From the cell containing the given text, extract its center point as [X, Y] coordinate. 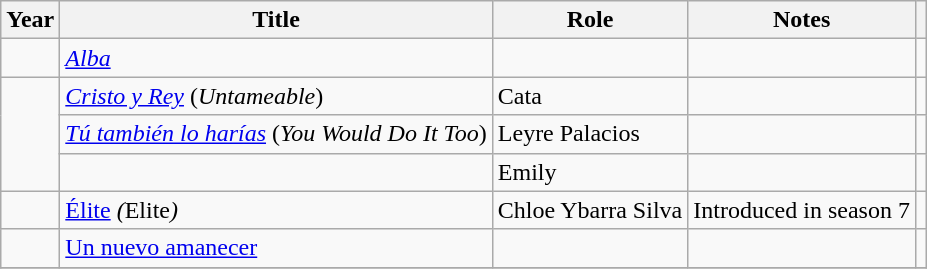
Introduced in season 7 [802, 210]
Title [276, 20]
Alba [276, 58]
Notes [802, 20]
Cata [590, 96]
Élite (Elite) [276, 210]
Tú también lo harías (You Would Do It Too) [276, 134]
Year [30, 20]
Cristo y Rey (Untameable) [276, 96]
Chloe Ybarra Silva [590, 210]
Leyre Palacios [590, 134]
Role [590, 20]
Emily [590, 172]
Un nuevo amanecer [276, 248]
